Return the (x, y) coordinate for the center point of the cell that contains the specified text.  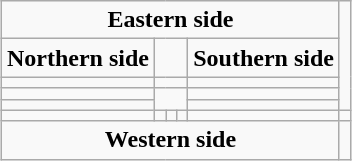
Eastern side (170, 20)
Northern side (78, 58)
Western side (170, 140)
Southern side (264, 58)
